Locate the cell with the specified text and output its (X, Y) center coordinate. 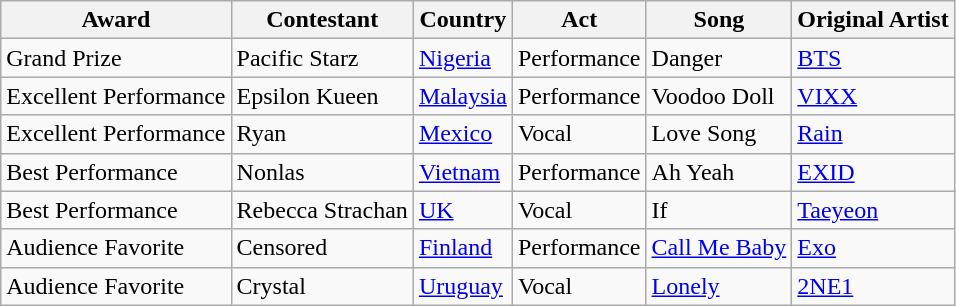
Love Song (719, 134)
VIXX (873, 96)
Rain (873, 134)
Pacific Starz (322, 58)
Finland (462, 248)
Exo (873, 248)
Malaysia (462, 96)
Nonlas (322, 172)
Danger (719, 58)
Voodoo Doll (719, 96)
Crystal (322, 286)
Mexico (462, 134)
Ryan (322, 134)
Contestant (322, 20)
Taeyeon (873, 210)
Original Artist (873, 20)
Epsilon Kueen (322, 96)
2NE1 (873, 286)
UK (462, 210)
Song (719, 20)
Ah Yeah (719, 172)
Lonely (719, 286)
Nigeria (462, 58)
Uruguay (462, 286)
Grand Prize (116, 58)
Call Me Baby (719, 248)
Vietnam (462, 172)
Rebecca Strachan (322, 210)
Censored (322, 248)
If (719, 210)
EXID (873, 172)
Country (462, 20)
Award (116, 20)
Act (579, 20)
BTS (873, 58)
